Locate the cell with the specified text and output its (X, Y) center coordinate. 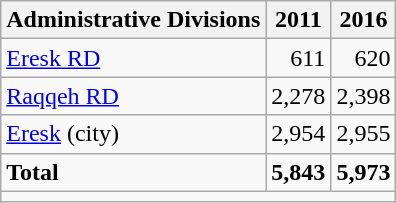
611 (298, 58)
2,954 (298, 134)
5,843 (298, 172)
2,955 (364, 134)
Eresk (city) (134, 134)
Eresk RD (134, 58)
620 (364, 58)
2016 (364, 20)
5,973 (364, 172)
Raqqeh RD (134, 96)
2,398 (364, 96)
Administrative Divisions (134, 20)
2,278 (298, 96)
Total (134, 172)
2011 (298, 20)
